Find where the given text appears and provide that cell's center as [X, Y] coordinate. 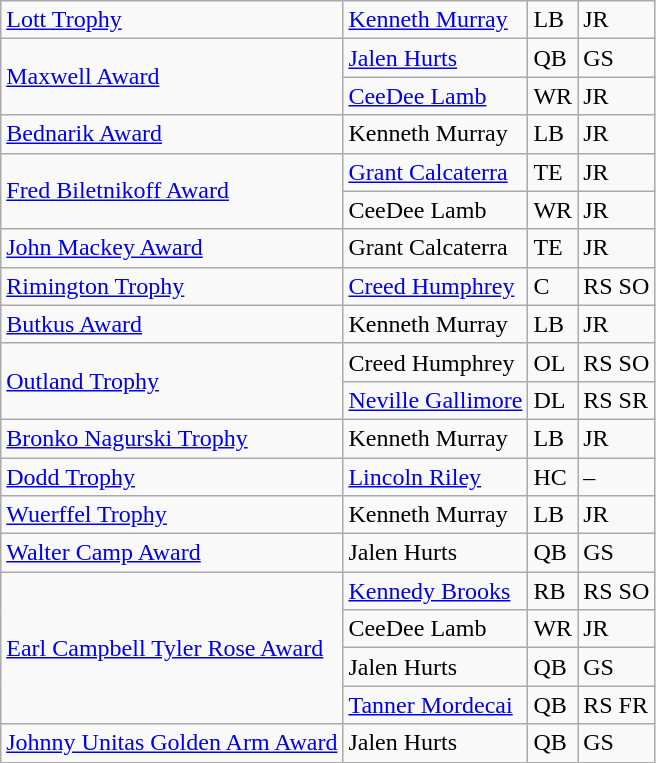
Wuerffel Trophy [172, 515]
Bednarik Award [172, 134]
Tanner Mordecai [436, 705]
C [553, 286]
Dodd Trophy [172, 477]
Neville Gallimore [436, 400]
Earl Campbell Tyler Rose Award [172, 648]
RS SR [616, 400]
RB [553, 591]
Rimington Trophy [172, 286]
Lott Trophy [172, 20]
John Mackey Award [172, 248]
Maxwell Award [172, 77]
Walter Camp Award [172, 553]
– [616, 477]
Kennedy Brooks [436, 591]
HC [553, 477]
Johnny Unitas Golden Arm Award [172, 743]
DL [553, 400]
Bronko Nagurski Trophy [172, 438]
OL [553, 362]
Outland Trophy [172, 381]
Lincoln Riley [436, 477]
Fred Biletnikoff Award [172, 191]
Butkus Award [172, 324]
RS FR [616, 705]
